Extract the [x, y] coordinate from the center of the cell holding the provided text.  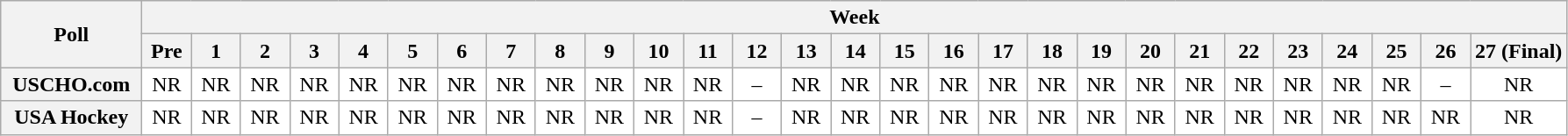
25 [1396, 51]
11 [707, 51]
24 [1347, 51]
1 [216, 51]
8 [560, 51]
USCHO.com [72, 84]
13 [806, 51]
4 [363, 51]
Week [855, 18]
2 [265, 51]
19 [1101, 51]
17 [1003, 51]
20 [1150, 51]
15 [905, 51]
Poll [72, 34]
16 [954, 51]
USA Hockey [72, 118]
9 [609, 51]
21 [1199, 51]
26 [1445, 51]
7 [511, 51]
23 [1298, 51]
14 [856, 51]
5 [412, 51]
27 (Final) [1519, 51]
22 [1249, 51]
10 [658, 51]
12 [757, 51]
6 [462, 51]
18 [1052, 51]
Pre [167, 51]
3 [314, 51]
